From the cell containing the given text, extract its center point as [x, y] coordinate. 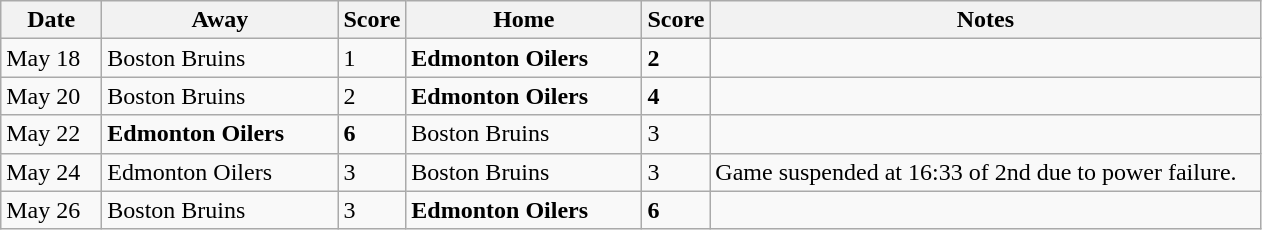
May 20 [52, 96]
Away [220, 20]
Date [52, 20]
May 22 [52, 134]
Home [524, 20]
May 18 [52, 58]
May 26 [52, 210]
May 24 [52, 172]
Game suspended at 16:33 of 2nd due to power failure. [986, 172]
4 [676, 96]
Notes [986, 20]
1 [372, 58]
